Search for the cell housing the specified text and yield its [x, y] center coordinate. 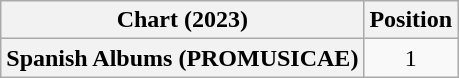
1 [411, 58]
Spanish Albums (PROMUSICAE) [182, 58]
Chart (2023) [182, 20]
Position [411, 20]
